Detect which cell encompasses the target text, then output its (X, Y) center coordinate. 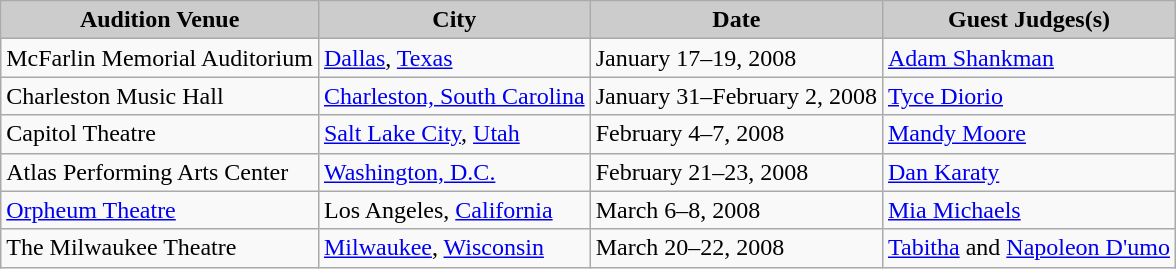
Tyce Diorio (1028, 96)
Capitol Theatre (160, 134)
February 4–7, 2008 (736, 134)
Atlas Performing Arts Center (160, 172)
Los Angeles, California (454, 210)
Charleston, South Carolina (454, 96)
Mandy Moore (1028, 134)
March 20–22, 2008 (736, 248)
Mia Michaels (1028, 210)
January 17–19, 2008 (736, 58)
February 21–23, 2008 (736, 172)
January 31–February 2, 2008 (736, 96)
Dan Karaty (1028, 172)
Dallas, Texas (454, 58)
Washington, D.C. (454, 172)
McFarlin Memorial Auditorium (160, 58)
Audition Venue (160, 20)
Orpheum Theatre (160, 210)
Milwaukee, Wisconsin (454, 248)
Guest Judges(s) (1028, 20)
Charleston Music Hall (160, 96)
Date (736, 20)
City (454, 20)
March 6–8, 2008 (736, 210)
Tabitha and Napoleon D'umo (1028, 248)
Adam Shankman (1028, 58)
Salt Lake City, Utah (454, 134)
The Milwaukee Theatre (160, 248)
